From the cell containing the given text, extract its center point as [x, y] coordinate. 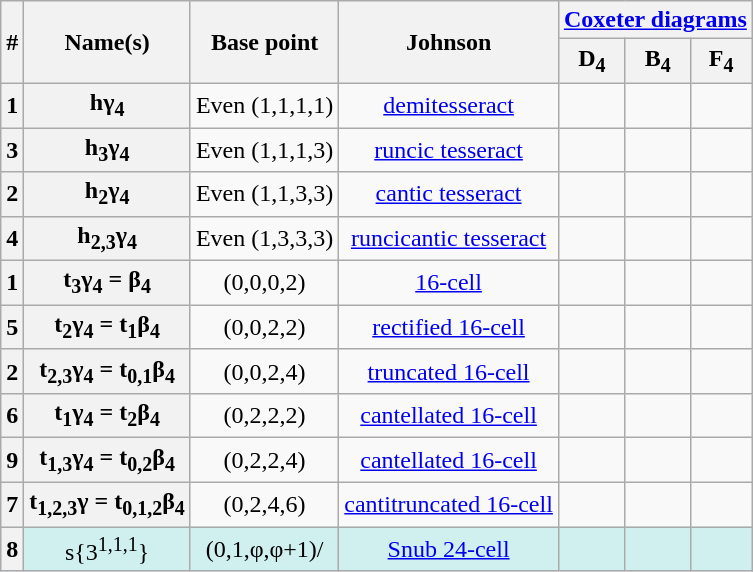
(0,0,2,2) [264, 327]
runcic tesseract [449, 150]
hγ4 [108, 105]
5 [12, 327]
t1,2,3γ = t0,1,2β4 [108, 504]
Even (1,1,3,3) [264, 194]
(0,2,4,6) [264, 504]
(0,0,2,4) [264, 371]
cantitruncated 16-cell [449, 504]
t2,3γ4 = t0,1β4 [108, 371]
# [12, 42]
8 [12, 550]
6 [12, 416]
rectified 16-cell [449, 327]
16-cell [449, 283]
Even (1,1,1,1) [264, 105]
h2γ4 [108, 194]
s{31,1,1} [108, 550]
(0,2,2,2) [264, 416]
h3γ4 [108, 150]
truncated 16-cell [449, 371]
(0,1,φ,φ+1)/ [264, 550]
7 [12, 504]
runcicantic tesseract [449, 238]
F4 [721, 61]
Even (1,1,1,3) [264, 150]
h2,3γ4 [108, 238]
t1γ4 = t2β4 [108, 416]
t3γ4 = β4 [108, 283]
Even (1,3,3,3) [264, 238]
Name(s) [108, 42]
(0,0,0,2) [264, 283]
t1,3γ4 = t0,2β4 [108, 460]
t2γ4 = t1β4 [108, 327]
3 [12, 150]
9 [12, 460]
Johnson [449, 42]
Snub 24-cell [449, 550]
Base point [264, 42]
cantic tesseract [449, 194]
D4 [592, 61]
4 [12, 238]
demitesseract [449, 105]
(0,2,2,4) [264, 460]
Coxeter diagrams [655, 20]
B4 [658, 61]
